Locate the cell with the specified text and output its [x, y] center coordinate. 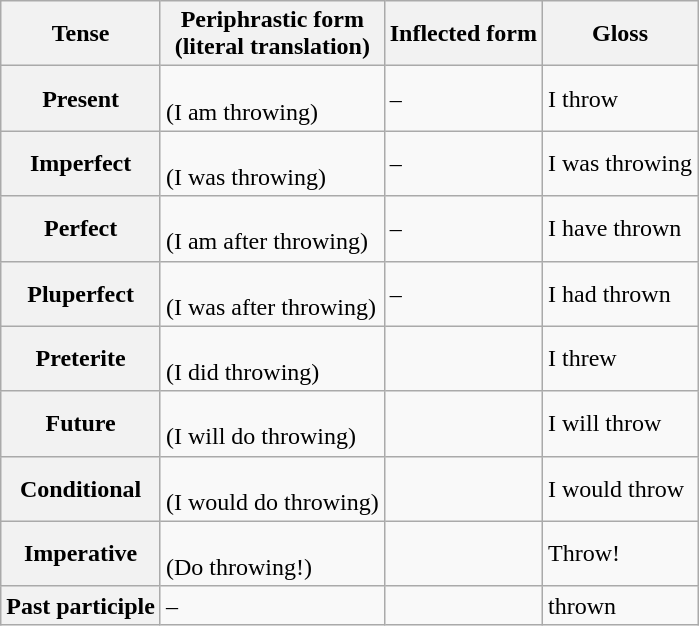
I throw [620, 98]
Throw! [620, 554]
I was throwing [620, 164]
Conditional [81, 488]
Imperfect [81, 164]
I threw [620, 358]
(I am throwing) [272, 98]
(I am after throwing) [272, 228]
Pluperfect [81, 294]
Tense [81, 34]
Inflected form [463, 34]
I would throw [620, 488]
Preterite [81, 358]
Imperative [81, 554]
I had thrown [620, 294]
I have thrown [620, 228]
Gloss [620, 34]
(I was after throwing) [272, 294]
Perfect [81, 228]
(I would do throwing) [272, 488]
thrown [620, 605]
(Do throwing!) [272, 554]
I will throw [620, 424]
(I will do throwing) [272, 424]
(I did throwing) [272, 358]
Future [81, 424]
Periphrastic form(literal translation) [272, 34]
Past participle [81, 605]
Present [81, 98]
(I was throwing) [272, 164]
